For the text-containing cell, return its midpoint in [x, y] coordinate format. 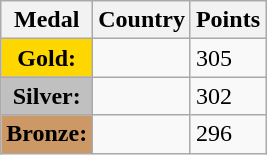
Medal [47, 20]
Bronze: [47, 134]
Silver: [47, 96]
Country [142, 20]
Gold: [47, 58]
302 [228, 96]
305 [228, 58]
296 [228, 134]
Points [228, 20]
